Return the [x, y] coordinate for the center point of the cell that contains the specified text.  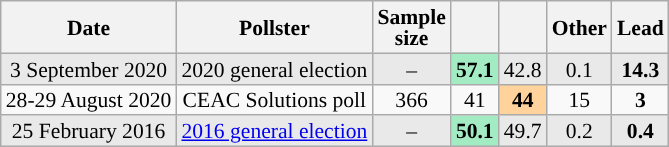
Pollster [274, 27]
50.1 [475, 132]
CEAC Solutions poll [274, 100]
28-29 August 2020 [89, 100]
Other [580, 27]
2020 general election [274, 68]
14.3 [640, 68]
Lead [640, 27]
44 [523, 100]
2016 general election [274, 132]
42.8 [523, 68]
25 February 2016 [89, 132]
41 [475, 100]
366 [411, 100]
49.7 [523, 132]
3 September 2020 [89, 68]
15 [580, 100]
3 [640, 100]
57.1 [475, 68]
Date [89, 27]
0.2 [580, 132]
0.1 [580, 68]
0.4 [640, 132]
Samplesize [411, 27]
